For the text-containing cell, return its midpoint in (x, y) coordinate format. 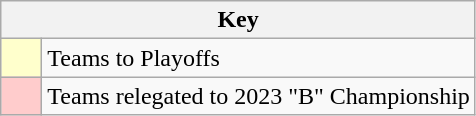
Teams relegated to 2023 "B" Championship (259, 96)
Key (238, 20)
Teams to Playoffs (259, 58)
